Detect which cell encompasses the target text, then output its (x, y) center coordinate. 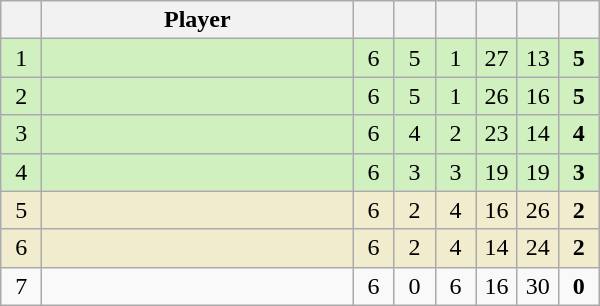
24 (538, 248)
27 (496, 58)
Player (198, 20)
23 (496, 134)
7 (22, 286)
30 (538, 286)
13 (538, 58)
